Detect which cell encompasses the target text, then output its [x, y] center coordinate. 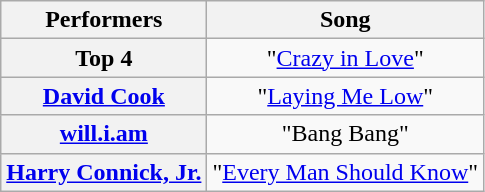
"Every Man Should Know" [346, 172]
"Laying Me Low" [346, 96]
Performers [104, 20]
"Bang Bang" [346, 134]
will.i.am [104, 134]
Song [346, 20]
"Crazy in Love" [346, 58]
David Cook [104, 96]
Top 4 [104, 58]
Harry Connick, Jr. [104, 172]
